Locate the cell with the specified text and output its (x, y) center coordinate. 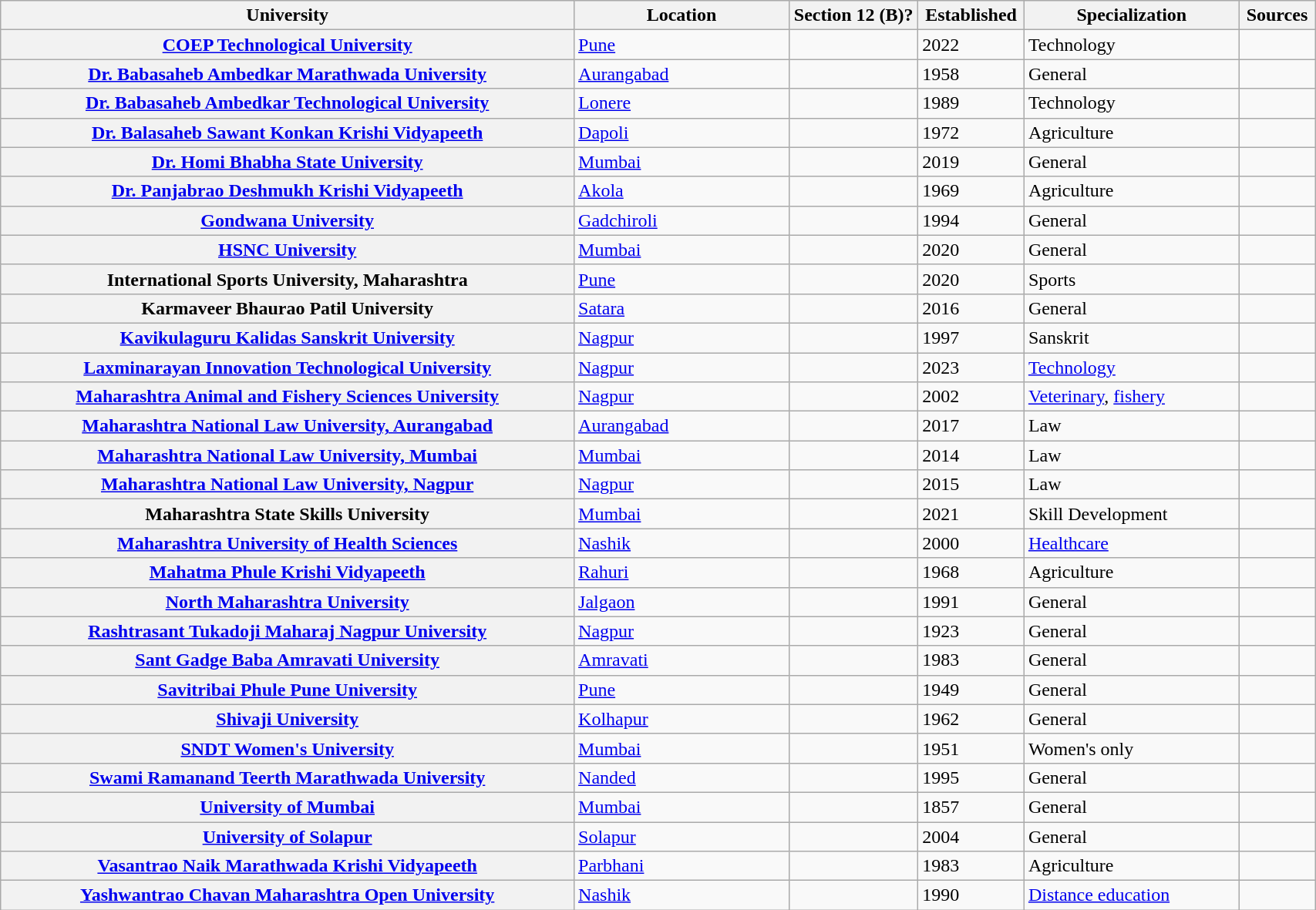
Dapoli (682, 133)
2022 (971, 45)
1857 (971, 807)
1968 (971, 573)
SNDT Women's University (288, 748)
Women's only (1132, 748)
Sanskrit (1132, 337)
Vasantrao Naik Marathwada Krishi Vidyapeeth (288, 866)
Gadchiroli (682, 220)
Healthcare (1132, 543)
Section 12 (B)? (853, 15)
Dr. Homi Bhabha State University (288, 162)
1962 (971, 719)
Sources (1277, 15)
Jalgaon (682, 602)
Maharashtra National Law University, Nagpur (288, 485)
Specialization (1132, 15)
Amravati (682, 660)
Dr. Babasaheb Ambedkar Marathwada University (288, 74)
1958 (971, 74)
Distance education (1132, 895)
Rahuri (682, 573)
Dr. Panjabrao Deshmukh Krishi Vidyapeeth (288, 191)
Gondwana University (288, 220)
1991 (971, 602)
Skill Development (1132, 514)
University (288, 15)
Akola (682, 191)
Swami Ramanand Teerth Marathwada University (288, 777)
North Maharashtra University (288, 602)
Savitribai Phule Pune University (288, 690)
Sports (1132, 279)
Sant Gadge Baba Amravati University (288, 660)
2017 (971, 426)
1989 (971, 103)
Satara (682, 308)
2019 (971, 162)
Laxminarayan Innovation Technological University (288, 368)
Maharashtra National Law University, Aurangabad (288, 426)
2004 (971, 836)
1994 (971, 220)
Maharashtra University of Health Sciences (288, 543)
Established (971, 15)
COEP Technological University (288, 45)
Mahatma Phule Krishi Vidyapeeth (288, 573)
2015 (971, 485)
Nanded (682, 777)
Shivaji University (288, 719)
1990 (971, 895)
2016 (971, 308)
Kolhapur (682, 719)
University of Mumbai (288, 807)
1972 (971, 133)
2014 (971, 455)
Solapur (682, 836)
Maharashtra State Skills University (288, 514)
University of Solapur (288, 836)
2000 (971, 543)
Dr. Balasaheb Sawant Konkan Krishi Vidyapeeth (288, 133)
Maharashtra National Law University, Mumbai (288, 455)
Rashtrasant Tukadoji Maharaj Nagpur University (288, 631)
Kavikulaguru Kalidas Sanskrit University (288, 337)
1923 (971, 631)
1995 (971, 777)
Yashwantrao Chavan Maharashtra Open University (288, 895)
HSNC University (288, 250)
2023 (971, 368)
Parbhani (682, 866)
Location (682, 15)
Lonere (682, 103)
Karmaveer Bhaurao Patil University (288, 308)
International Sports University, Maharashtra (288, 279)
1951 (971, 748)
1997 (971, 337)
2002 (971, 397)
Dr. Babasaheb Ambedkar Technological University (288, 103)
Maharashtra Animal and Fishery Sciences University (288, 397)
2021 (971, 514)
1969 (971, 191)
1949 (971, 690)
Veterinary, fishery (1132, 397)
